Output the [x, y] coordinate of the center of the cell containing the given text.  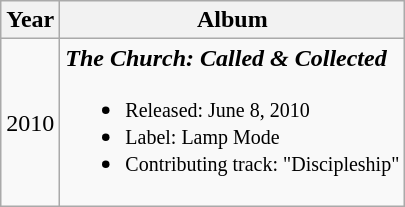
The Church: Called & CollectedReleased: June 8, 2010Label: Lamp Mode Contributing track: "Discipleship" [232, 122]
Year [30, 20]
Album [232, 20]
2010 [30, 122]
